Scan for the cell matching the given text and deliver its [x, y] coordinate at center. 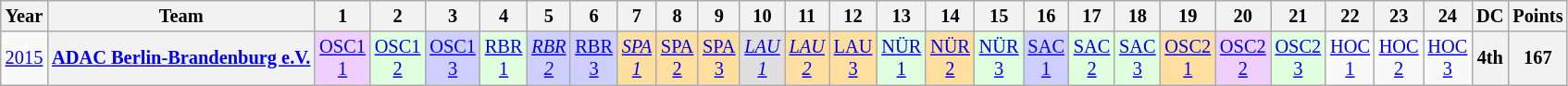
NÜR2 [950, 58]
SPA3 [718, 58]
RBR1 [504, 58]
SPA2 [678, 58]
Year [24, 16]
167 [1537, 58]
24 [1448, 16]
18 [1137, 16]
NÜR3 [1000, 58]
2 [398, 16]
10 [762, 16]
9 [718, 16]
SAC2 [1092, 58]
1 [342, 16]
OSC23 [1299, 58]
19 [1188, 16]
Team [181, 16]
13 [902, 16]
OSC11 [342, 58]
3 [453, 16]
HOC3 [1448, 58]
ADAC Berlin-Brandenburg e.V. [181, 58]
2015 [24, 58]
LAU3 [853, 58]
6 [593, 16]
SAC3 [1137, 58]
7 [637, 16]
OSC21 [1188, 58]
8 [678, 16]
Points [1537, 16]
4 [504, 16]
11 [807, 16]
NÜR1 [902, 58]
HOC1 [1350, 58]
5 [548, 16]
22 [1350, 16]
RBR2 [548, 58]
15 [1000, 16]
LAU1 [762, 58]
21 [1299, 16]
17 [1092, 16]
23 [1400, 16]
OSC12 [398, 58]
SPA1 [637, 58]
SAC1 [1046, 58]
RBR3 [593, 58]
OSC13 [453, 58]
16 [1046, 16]
OSC22 [1243, 58]
DC [1490, 16]
4th [1490, 58]
20 [1243, 16]
12 [853, 16]
14 [950, 16]
HOC2 [1400, 58]
LAU2 [807, 58]
